Provide the (x, y) coordinate of the cell's center where the given text is located.  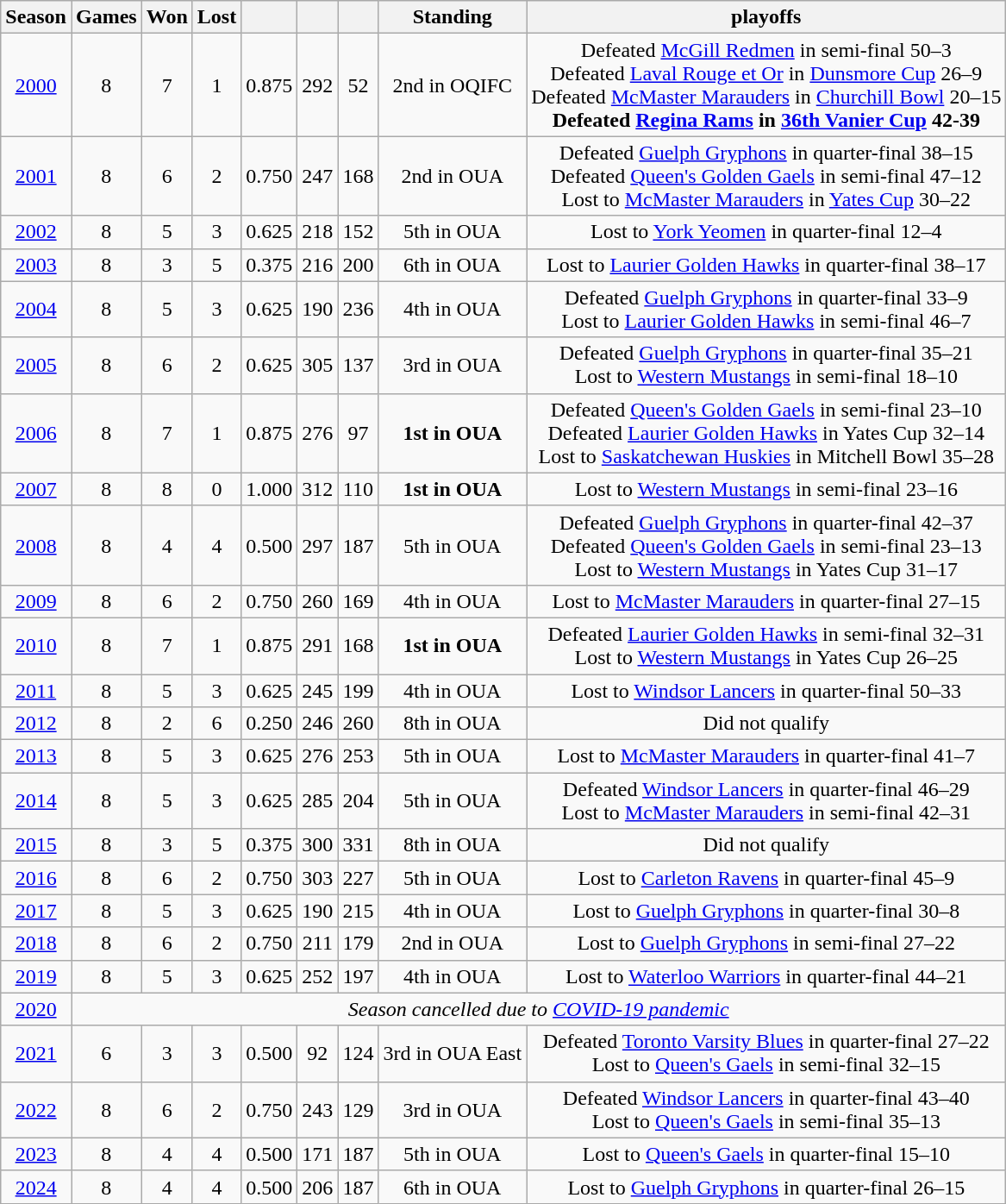
2002 (36, 232)
0.250 (269, 724)
2011 (36, 691)
2021 (36, 1054)
206 (317, 1187)
236 (359, 309)
Lost to Guelph Gryphons in quarter-final 30–8 (766, 911)
Lost to Guelph Gryphons in semi-final 27–22 (766, 944)
3rd in OUA East (453, 1054)
2001 (36, 176)
292 (317, 85)
2000 (36, 85)
129 (359, 1109)
2014 (36, 800)
Lost to McMaster Marauders in quarter-final 27–15 (766, 601)
2022 (36, 1109)
Lost to Queen's Gaels in quarter-final 15–10 (766, 1154)
2nd in OQIFC (453, 85)
Defeated Guelph Gryphons in quarter-final 42–37Defeated Queen's Golden Gaels in semi-final 23–13Lost to Western Mustangs in Yates Cup 31–17 (766, 545)
0 (216, 489)
97 (359, 433)
152 (359, 232)
204 (359, 800)
Season (36, 17)
Games (106, 17)
Defeated Laurier Golden Hawks in semi-final 32–31Lost to Western Mustangs in Yates Cup 26–25 (766, 645)
2024 (36, 1187)
Lost to Carleton Ravens in quarter-final 45–9 (766, 878)
Defeated Windsor Lancers in quarter-final 46–29 Lost to McMaster Marauders in semi-final 42–31 (766, 800)
Defeated Guelph Gryphons in quarter-final 33–9Lost to Laurier Golden Hawks in semi-final 46–7 (766, 309)
Lost to McMaster Marauders in quarter-final 41–7 (766, 756)
171 (317, 1154)
197 (359, 976)
Won (167, 17)
2008 (36, 545)
Standing (453, 17)
Lost to Laurier Golden Hawks in quarter-final 38–17 (766, 265)
Lost to Western Mustangs in semi-final 23–16 (766, 489)
252 (317, 976)
2013 (36, 756)
2007 (36, 489)
303 (317, 878)
2018 (36, 944)
Lost to York Yeomen in quarter-final 12–4 (766, 232)
2012 (36, 724)
215 (359, 911)
2020 (36, 1009)
52 (359, 85)
1.000 (269, 489)
199 (359, 691)
2004 (36, 309)
218 (317, 232)
297 (317, 545)
312 (317, 489)
246 (317, 724)
291 (317, 645)
2010 (36, 645)
211 (317, 944)
305 (317, 366)
2005 (36, 366)
Defeated Windsor Lancers in quarter-final 43–40Lost to Queen's Gaels in semi-final 35–13 (766, 1109)
Season cancelled due to COVID-19 pandemic (538, 1009)
2017 (36, 911)
2006 (36, 433)
110 (359, 489)
253 (359, 756)
playoffs (766, 17)
200 (359, 265)
2009 (36, 601)
Lost to Waterloo Warriors in quarter-final 44–21 (766, 976)
Defeated Queen's Golden Gaels in semi-final 23–10Defeated Laurier Golden Hawks in Yates Cup 32–14Lost to Saskatchewan Huskies in Mitchell Bowl 35–28 (766, 433)
2015 (36, 845)
2023 (36, 1154)
245 (317, 691)
300 (317, 845)
2019 (36, 976)
Lost to Windsor Lancers in quarter-final 50–33 (766, 691)
331 (359, 845)
2003 (36, 265)
179 (359, 944)
Defeated Toronto Varsity Blues in quarter-final 27–22Lost to Queen's Gaels in semi-final 32–15 (766, 1054)
Defeated Guelph Gryphons in quarter-final 35–21Lost to Western Mustangs in semi-final 18–10 (766, 366)
Lost to Guelph Gryphons in quarter-final 26–15 (766, 1187)
124 (359, 1054)
247 (317, 176)
285 (317, 800)
2016 (36, 878)
169 (359, 601)
227 (359, 878)
92 (317, 1054)
243 (317, 1109)
137 (359, 366)
Lost (216, 17)
216 (317, 265)
Defeated Guelph Gryphons in quarter-final 38–15Defeated Queen's Golden Gaels in semi-final 47–12Lost to McMaster Marauders in Yates Cup 30–22 (766, 176)
